Pinpoint the cell where the given text exists, returning its (X, Y) midpoint coordinate. 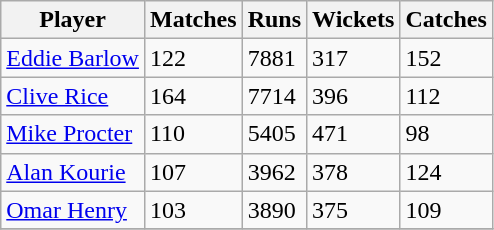
110 (193, 134)
Runs (274, 20)
Player (73, 20)
Matches (193, 20)
378 (354, 172)
122 (193, 58)
107 (193, 172)
124 (446, 172)
Alan Kourie (73, 172)
Wickets (354, 20)
Eddie Barlow (73, 58)
5405 (274, 134)
7881 (274, 58)
164 (193, 96)
375 (354, 210)
3890 (274, 210)
Omar Henry (73, 210)
317 (354, 58)
Mike Procter (73, 134)
7714 (274, 96)
152 (446, 58)
396 (354, 96)
471 (354, 134)
109 (446, 210)
98 (446, 134)
112 (446, 96)
Catches (446, 20)
Clive Rice (73, 96)
103 (193, 210)
3962 (274, 172)
